Return the [X, Y] coordinate for the center point of the cell that contains the specified text.  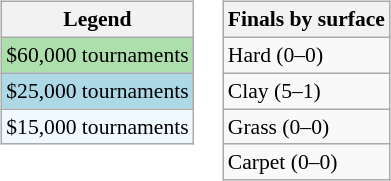
Grass (0–0) [306, 127]
$25,000 tournaments [97, 91]
$60,000 tournaments [97, 55]
$15,000 tournaments [97, 127]
Clay (5–1) [306, 91]
Legend [97, 20]
Hard (0–0) [306, 55]
Finals by surface [306, 20]
Carpet (0–0) [306, 162]
